Pinpoint the cell where the given text exists, returning its (x, y) midpoint coordinate. 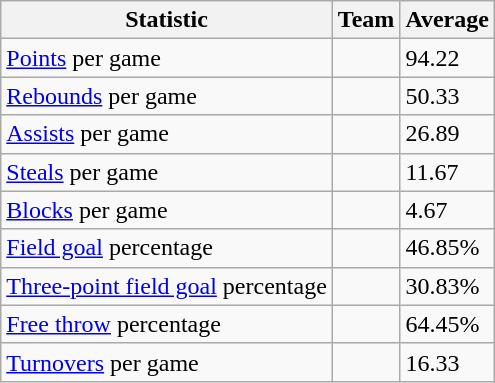
30.83% (448, 286)
Turnovers per game (167, 362)
50.33 (448, 96)
Points per game (167, 58)
Rebounds per game (167, 96)
Team (366, 20)
94.22 (448, 58)
64.45% (448, 324)
Steals per game (167, 172)
Average (448, 20)
Three-point field goal percentage (167, 286)
Statistic (167, 20)
Field goal percentage (167, 248)
4.67 (448, 210)
Assists per game (167, 134)
Blocks per game (167, 210)
46.85% (448, 248)
11.67 (448, 172)
Free throw percentage (167, 324)
26.89 (448, 134)
16.33 (448, 362)
